Find where the given text appears and provide that cell's center as [x, y] coordinate. 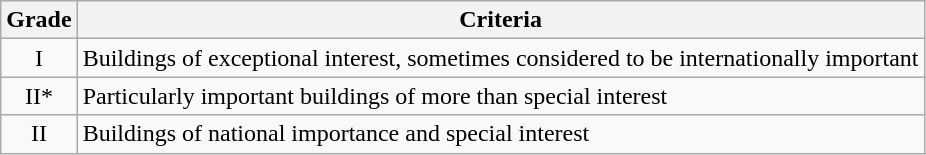
Buildings of exceptional interest, sometimes considered to be internationally important [500, 58]
II [39, 134]
II* [39, 96]
Particularly important buildings of more than special interest [500, 96]
Criteria [500, 20]
I [39, 58]
Grade [39, 20]
Buildings of national importance and special interest [500, 134]
